For the text-containing cell, return its midpoint in (X, Y) coordinate format. 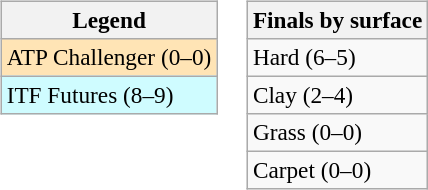
Grass (0–0) (337, 133)
ITF Futures (8–9) (108, 95)
ATP Challenger (0–0) (108, 57)
Finals by surface (337, 20)
Clay (2–4) (337, 95)
Hard (6–5) (337, 57)
Legend (108, 20)
Carpet (0–0) (337, 171)
